For the text-containing cell, return its midpoint in [x, y] coordinate format. 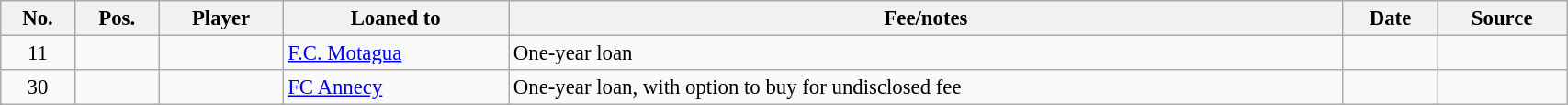
30 [38, 87]
Fee/notes [926, 18]
11 [38, 53]
No. [38, 18]
FC Annecy [396, 87]
One-year loan, with option to buy for undisclosed fee [926, 87]
Source [1503, 18]
Loaned to [396, 18]
Player [220, 18]
Date [1390, 18]
Pos. [117, 18]
F.C. Motagua [396, 53]
One-year loan [926, 53]
